From the cell containing the given text, extract its center point as (X, Y) coordinate. 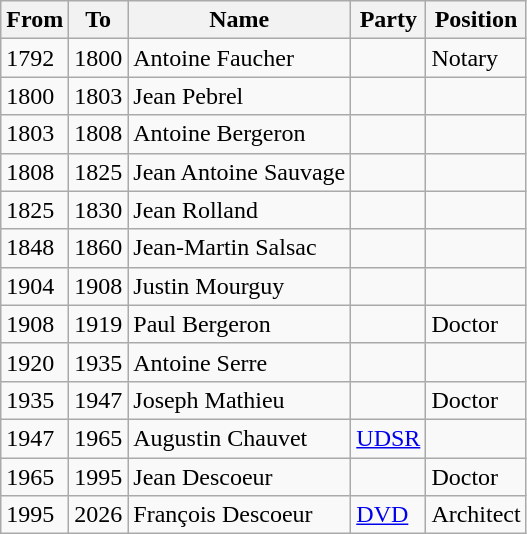
François Descoeur (240, 515)
Joseph Mathieu (240, 400)
2026 (98, 515)
Jean Pebrel (240, 96)
Augustin Chauvet (240, 438)
Party (388, 20)
1792 (35, 58)
Position (476, 20)
Architect (476, 515)
UDSR (388, 438)
Jean Antoine Sauvage (240, 172)
1904 (35, 286)
1848 (35, 248)
Justin Mourguy (240, 286)
Antoine Faucher (240, 58)
To (98, 20)
Jean-Martin Salsac (240, 248)
1920 (35, 362)
DVD (388, 515)
Notary (476, 58)
Jean Rolland (240, 210)
1860 (98, 248)
Paul Bergeron (240, 324)
1830 (98, 210)
Jean Descoeur (240, 477)
From (35, 20)
Antoine Bergeron (240, 134)
Name (240, 20)
Antoine Serre (240, 362)
1919 (98, 324)
